Extract the (x, y) coordinate from the center of the cell holding the provided text.  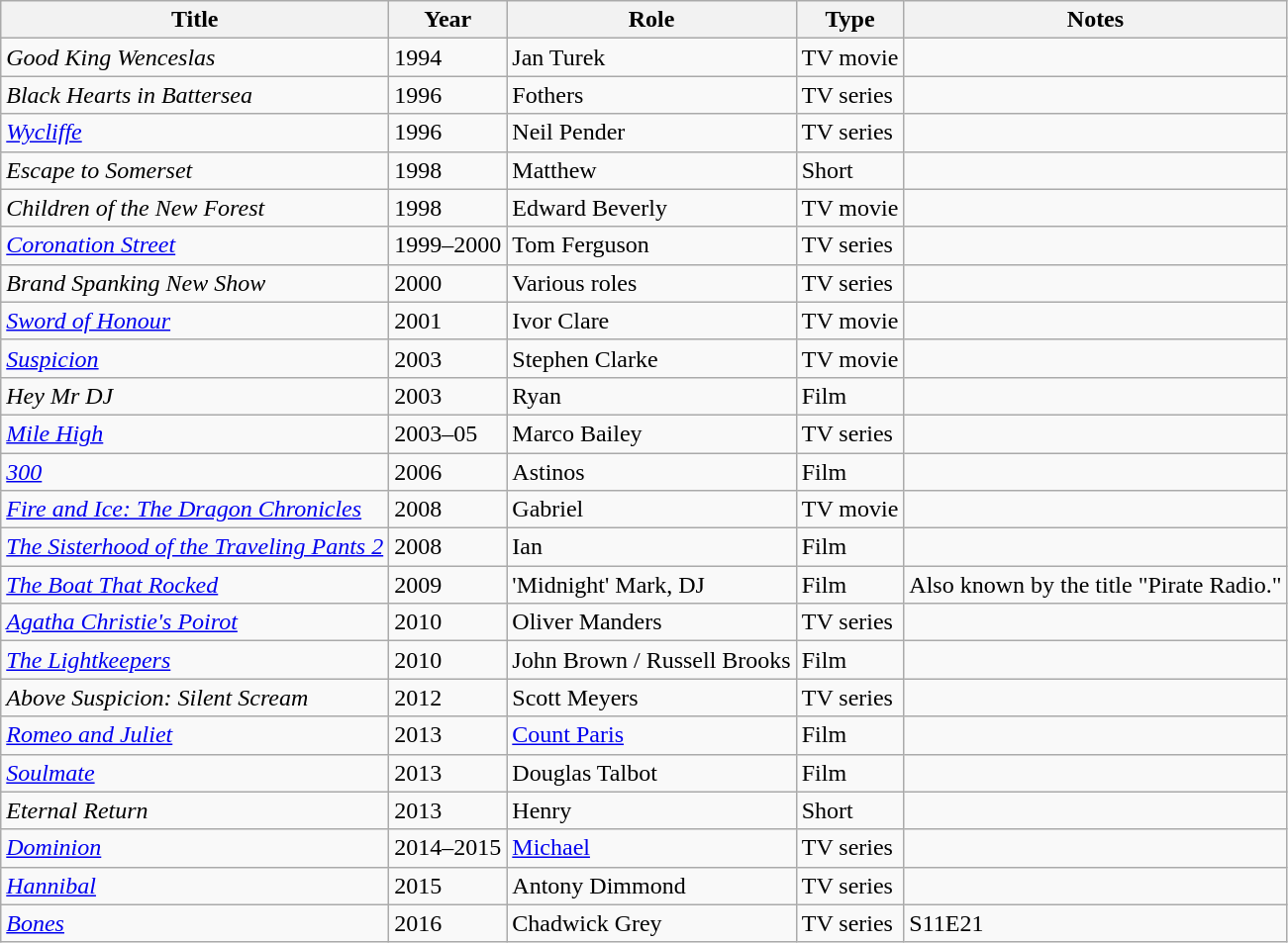
2015 (447, 886)
Tom Ferguson (651, 245)
Soulmate (195, 773)
Chadwick Grey (651, 923)
Escape to Somerset (195, 170)
Edward Beverly (651, 208)
John Brown / Russell Brooks (651, 660)
'Midnight' Mark, DJ (651, 585)
Notes (1095, 20)
Sword of Honour (195, 321)
Black Hearts in Battersea (195, 95)
Coronation Street (195, 245)
Michael (651, 848)
Henry (651, 810)
Matthew (651, 170)
The Lightkeepers (195, 660)
Gabriel (651, 510)
Role (651, 20)
Oliver Manders (651, 622)
2014–2015 (447, 848)
2003–05 (447, 433)
Stephen Clarke (651, 358)
Agatha Christie's Poirot (195, 622)
Bones (195, 923)
Type (849, 20)
Jan Turek (651, 57)
Children of the New Forest (195, 208)
2009 (447, 585)
1999–2000 (447, 245)
Dominion (195, 848)
Hannibal (195, 886)
Marco Bailey (651, 433)
Wycliffe (195, 133)
Ivor Clare (651, 321)
Count Paris (651, 735)
Year (447, 20)
Brand Spanking New Show (195, 283)
Astinos (651, 472)
Ian (651, 547)
Various roles (651, 283)
Suspicion (195, 358)
Also known by the title "Pirate Radio." (1095, 585)
Antony Dimmond (651, 886)
Good King Wenceslas (195, 57)
The Boat That Rocked (195, 585)
300 (195, 472)
2001 (447, 321)
Eternal Return (195, 810)
Above Suspicion: Silent Scream (195, 698)
Hey Mr DJ (195, 396)
Fire and Ice: The Dragon Chronicles (195, 510)
2006 (447, 472)
Fothers (651, 95)
Ryan (651, 396)
2000 (447, 283)
2016 (447, 923)
Mile High (195, 433)
Douglas Talbot (651, 773)
S11E21 (1095, 923)
Romeo and Juliet (195, 735)
The Sisterhood of the Traveling Pants 2 (195, 547)
Title (195, 20)
Scott Meyers (651, 698)
1994 (447, 57)
2012 (447, 698)
Neil Pender (651, 133)
